Provide the (X, Y) coordinate of the cell's center where the given text is located.  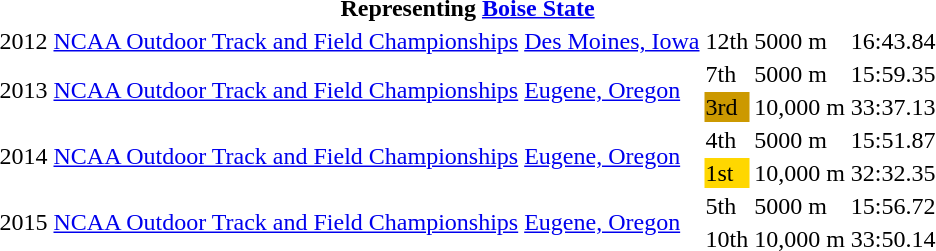
Des Moines, Iowa (612, 41)
3rd (727, 107)
4th (727, 140)
7th (727, 74)
12th (727, 41)
5th (727, 206)
1st (727, 173)
